Locate the cell with the specified text and output its [X, Y] center coordinate. 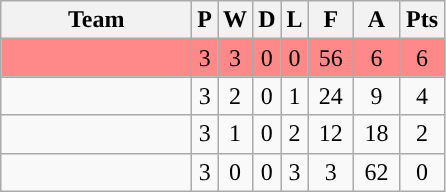
A [377, 20]
56 [331, 58]
9 [377, 96]
62 [377, 172]
F [331, 20]
Team [96, 20]
18 [377, 134]
W [236, 20]
Pts [422, 20]
D [267, 20]
L [294, 20]
4 [422, 96]
24 [331, 96]
12 [331, 134]
P [205, 20]
